Output the (X, Y) coordinate of the center of the cell containing the given text.  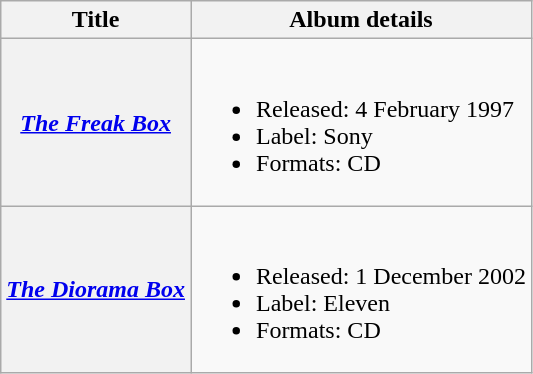
The Freak Box (96, 122)
Released: 1 December 2002Label: ElevenFormats: CD (360, 290)
Released: 4 February 1997Label: SonyFormats: CD (360, 122)
Title (96, 20)
Album details (360, 20)
The Diorama Box (96, 290)
